Identify which cell holds the provided text, then report its (x, y) central coordinate. 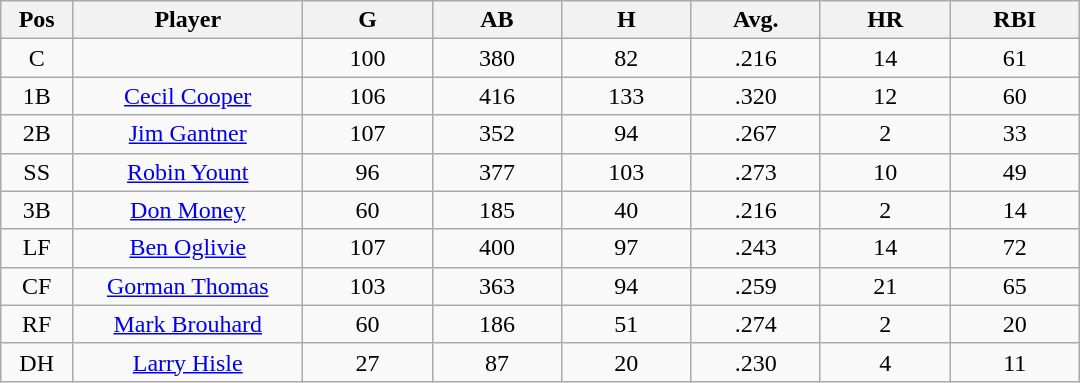
185 (496, 210)
51 (626, 324)
.267 (756, 134)
72 (1015, 248)
363 (496, 286)
400 (496, 248)
.273 (756, 172)
G (368, 20)
SS (37, 172)
Gorman Thomas (188, 286)
HR (884, 20)
27 (368, 362)
.259 (756, 286)
RF (37, 324)
61 (1015, 58)
.320 (756, 96)
49 (1015, 172)
.230 (756, 362)
3B (37, 210)
33 (1015, 134)
H (626, 20)
Mark Brouhard (188, 324)
96 (368, 172)
11 (1015, 362)
Don Money (188, 210)
CF (37, 286)
4 (884, 362)
40 (626, 210)
Ben Oglivie (188, 248)
133 (626, 96)
Avg. (756, 20)
82 (626, 58)
352 (496, 134)
Cecil Cooper (188, 96)
Larry Hisle (188, 362)
C (37, 58)
DH (37, 362)
Player (188, 20)
186 (496, 324)
Robin Yount (188, 172)
65 (1015, 286)
416 (496, 96)
10 (884, 172)
.274 (756, 324)
97 (626, 248)
Pos (37, 20)
2B (37, 134)
377 (496, 172)
RBI (1015, 20)
1B (37, 96)
106 (368, 96)
12 (884, 96)
LF (37, 248)
380 (496, 58)
21 (884, 286)
100 (368, 58)
AB (496, 20)
.243 (756, 248)
Jim Gantner (188, 134)
87 (496, 362)
